Output the (x, y) coordinate of the center of the cell containing the given text.  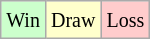
Win (24, 20)
Loss (126, 20)
Draw (72, 20)
